Detect which cell encompasses the target text, then output its [X, Y] center coordinate. 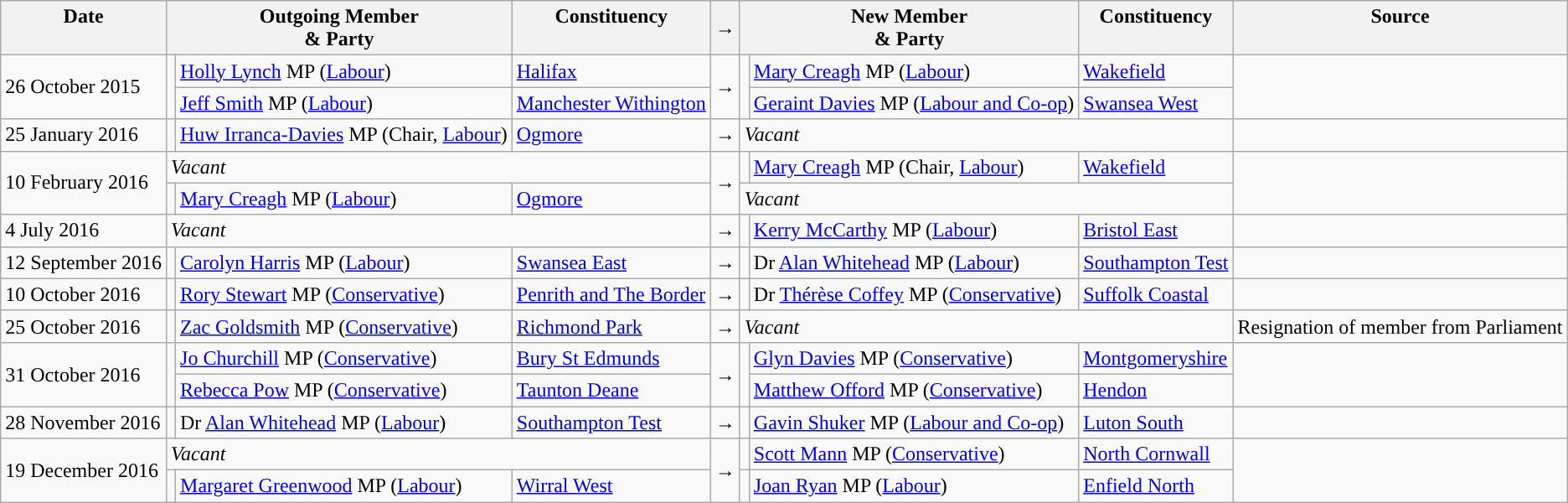
Gavin Shuker MP (Labour and Co-op) [913, 422]
Huw Irranca-Davies MP (Chair, Labour) [344, 135]
Rory Stewart MP (Conservative) [344, 294]
Swansea West [1156, 103]
Zac Goldsmith MP (Conservative) [344, 326]
Swansea East [611, 262]
Hendon [1156, 390]
Halifax [611, 71]
12 September 2016 [84, 262]
Carolyn Harris MP (Labour) [344, 262]
Scott Mann MP (Conservative) [913, 454]
Geraint Davies MP (Labour and Co-op) [913, 103]
Mary Creagh MP (Chair, Labour) [913, 167]
Resignation of member from Parliament [1400, 326]
Bristol East [1156, 231]
Jo Churchill MP (Conservative) [344, 358]
New Member& Party [909, 29]
Glyn Davies MP (Conservative) [913, 358]
25 October 2016 [84, 326]
Richmond Park [611, 326]
Kerry McCarthy MP (Labour) [913, 231]
Source [1400, 29]
Holly Lynch MP (Labour) [344, 71]
4 July 2016 [84, 231]
Outgoing Member& Party [338, 29]
10 February 2016 [84, 183]
North Cornwall [1156, 454]
Rebecca Pow MP (Conservative) [344, 390]
28 November 2016 [84, 422]
Bury St Edmunds [611, 358]
Manchester Withington [611, 103]
Jeff Smith MP (Labour) [344, 103]
Luton South [1156, 422]
Joan Ryan MP (Labour) [913, 486]
Suffolk Coastal [1156, 294]
Penrith and The Border [611, 294]
Matthew Offord MP (Conservative) [913, 390]
25 January 2016 [84, 135]
Date [84, 29]
10 October 2016 [84, 294]
Enfield North [1156, 486]
26 October 2015 [84, 87]
19 December 2016 [84, 470]
Montgomeryshire [1156, 358]
31 October 2016 [84, 374]
Wirral West [611, 486]
Taunton Deane [611, 390]
Dr Thérèse Coffey MP (Conservative) [913, 294]
Margaret Greenwood MP (Labour) [344, 486]
